Output the [X, Y] coordinate of the center of the cell containing the given text.  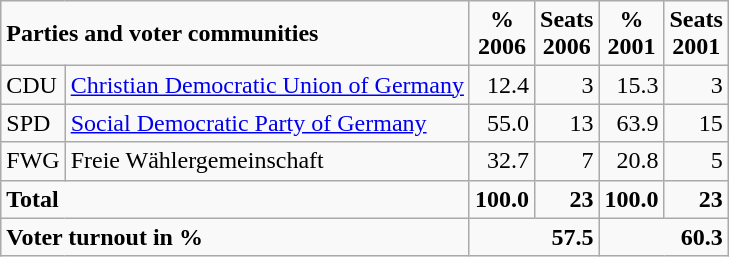
Social Democratic Party of Germany [267, 123]
Seats2001 [696, 34]
Voter turnout in % [236, 237]
CDU [33, 85]
Freie Wählergemeinschaft [267, 161]
15.3 [632, 85]
57.5 [534, 237]
SPD [33, 123]
13 [567, 123]
5 [696, 161]
60.3 [664, 237]
FWG [33, 161]
20.8 [632, 161]
Christian Democratic Union of Germany [267, 85]
55.0 [502, 123]
63.9 [632, 123]
32.7 [502, 161]
%2001 [632, 34]
7 [567, 161]
%2006 [502, 34]
Seats2006 [567, 34]
15 [696, 123]
Parties and voter communities [236, 34]
12.4 [502, 85]
Total [236, 199]
